Return the [X, Y] coordinate for the center point of the cell that contains the specified text.  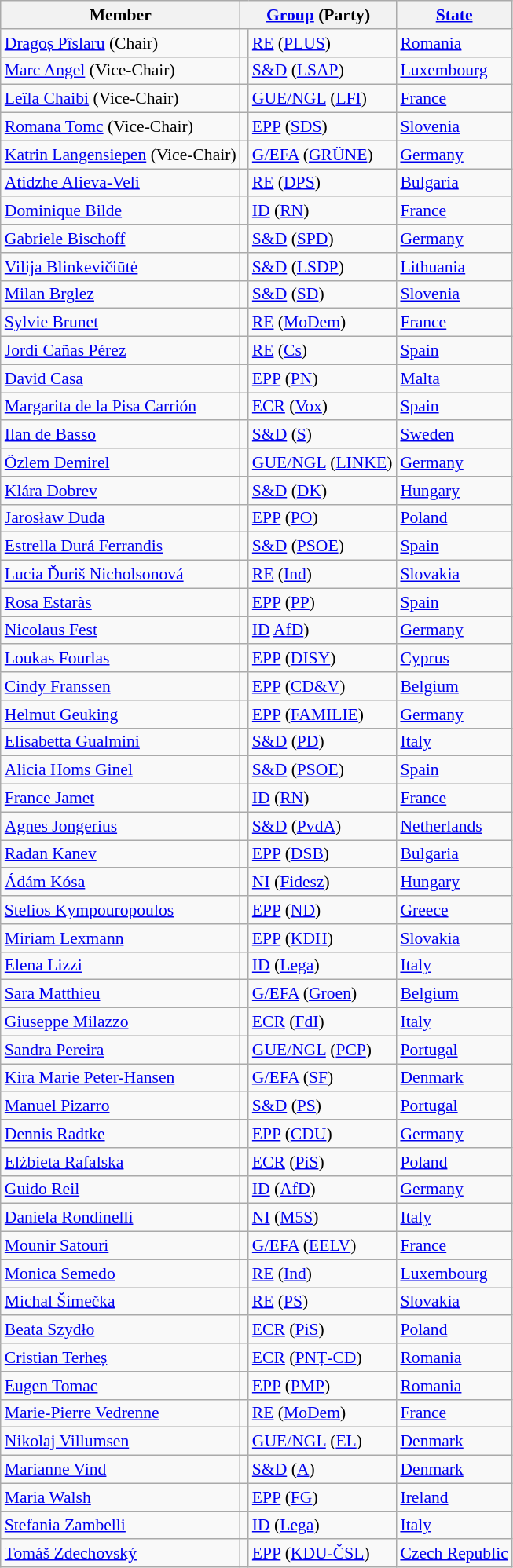
Rosa Estaràs [121, 602]
Nicolaus Fest [121, 630]
Jarosław Duda [121, 518]
S&D (PS) [322, 1106]
Ilan de Basso [121, 435]
EPP (CDU) [322, 1134]
Sweden [454, 435]
Stelios Kympouropoulos [121, 910]
Cyprus [454, 659]
Sylvie Brunet [121, 323]
Atidzhe Alieva-Veli [121, 183]
Marc Angel (Vice-Chair) [121, 71]
Vilija Blinkevičiūtė [121, 267]
Alicia Homs Ginel [121, 770]
G/EFA (Groen) [322, 994]
Monica Semedo [121, 1274]
Klára Dobrev [121, 491]
Milan Brglez [121, 294]
Dennis Radtke [121, 1134]
EPP (PN) [322, 378]
S&D (DK) [322, 491]
David Casa [121, 378]
Ireland [454, 1497]
Miriam Lexmann [121, 938]
GUE/NGL (EL) [322, 1442]
Jordi Cañas Pérez [121, 351]
Agnes Jongerius [121, 826]
Estrella Durá Ferrandis [121, 546]
EPP (SDS) [322, 127]
Stefania Zambelli [121, 1526]
Lucia Ďuriš Nicholsonová [121, 575]
ID AfD) [322, 630]
Cindy Franssen [121, 686]
EPP (CD&V) [322, 686]
Maria Walsh [121, 1497]
Mounir Satouri [121, 1246]
Katrin Langensiepen (Vice-Chair) [121, 155]
Beata Szydło [121, 1330]
EPP (FAMILIE) [322, 715]
NI (Fidesz) [322, 883]
ECR (PNȚ-CD) [322, 1358]
Romana Tomc (Vice-Chair) [121, 127]
Michal Šimečka [121, 1302]
Loukas Fourlas [121, 659]
EPP (PMP) [322, 1386]
NI (M5S) [322, 1218]
S&D (SPD) [322, 239]
Özlem Demirel [121, 462]
ECR (Vox) [322, 407]
EPP (PP) [322, 602]
Manuel Pizarro [121, 1106]
Radan Kanev [121, 854]
S&D (LSAP) [322, 71]
Elżbieta Rafalska [121, 1162]
S&D (S) [322, 435]
S&D (PD) [322, 742]
Ádám Kósa [121, 883]
Group (Party) [319, 15]
EPP (DISY) [322, 659]
EPP (KDH) [322, 938]
S&D (LSDP) [322, 267]
Sandra Pereira [121, 1050]
Leïla Chaibi (Vice-Chair) [121, 99]
EPP (FG) [322, 1497]
Greece [454, 910]
Malta [454, 378]
S&D (SD) [322, 294]
Netherlands [454, 826]
G/EFA (EELV) [322, 1246]
ECR (FdI) [322, 1022]
Nikolaj Villumsen [121, 1442]
Dragoș Pîslaru (Chair) [121, 43]
EPP (KDU-ČSL) [322, 1554]
Marianne Vind [121, 1470]
ID (AfD) [322, 1190]
Elena Lizzi [121, 966]
RE (DPS) [322, 183]
Czech Republic [454, 1554]
Sara Matthieu [121, 994]
Member [121, 15]
Guido Reil [121, 1190]
S&D (A) [322, 1470]
EPP (DSB) [322, 854]
Margarita de la Pisa Carrión [121, 407]
G/EFA (GRÜNE) [322, 155]
Elisabetta Gualmini [121, 742]
Dominique Bilde [121, 211]
Gabriele Bischoff [121, 239]
EPP (PO) [322, 518]
RE (Cs) [322, 351]
Marie-Pierre Vedrenne [121, 1413]
RE (PLUS) [322, 43]
Cristian Terheș [121, 1358]
Daniela Rondinelli [121, 1218]
GUE/NGL (LINKE) [322, 462]
S&D (PvdA) [322, 826]
GUE/NGL (PCP) [322, 1050]
Helmut Geuking [121, 715]
RE (PS) [322, 1302]
Lithuania [454, 267]
France Jamet [121, 799]
G/EFA (SF) [322, 1078]
Kira Marie Peter-Hansen [121, 1078]
EPP (ND) [322, 910]
Tomáš Zdechovský [121, 1554]
Giuseppe Milazzo [121, 1022]
GUE/NGL (LFI) [322, 99]
State [454, 15]
Eugen Tomac [121, 1386]
